Detect which cell encompasses the target text, then output its (X, Y) center coordinate. 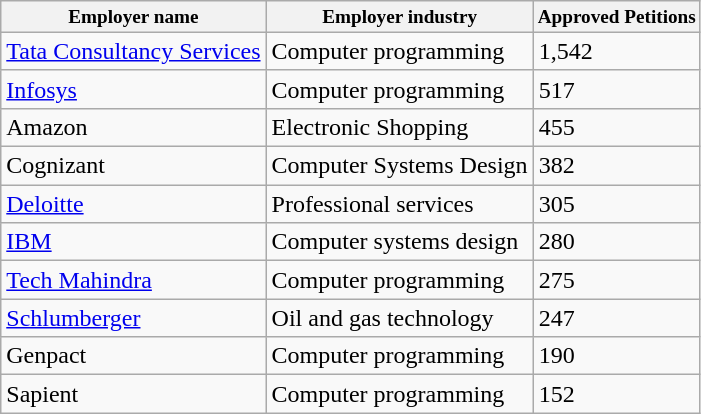
1,542 (616, 51)
Deloitte (134, 204)
Electronic Shopping (400, 128)
280 (616, 242)
Genpact (134, 356)
517 (616, 89)
Employer industry (400, 17)
190 (616, 356)
382 (616, 166)
Professional services (400, 204)
Sapient (134, 394)
Computer systems design (400, 242)
Amazon (134, 128)
Cognizant (134, 166)
305 (616, 204)
Tata Consultancy Services (134, 51)
IBM (134, 242)
Employer name (134, 17)
275 (616, 280)
Computer Systems Design (400, 166)
Infosys (134, 89)
Approved Petitions (616, 17)
Schlumberger (134, 318)
Tech Mahindra (134, 280)
247 (616, 318)
Oil and gas technology (400, 318)
152 (616, 394)
455 (616, 128)
